Return (x, y) of the center of cell containing provided text 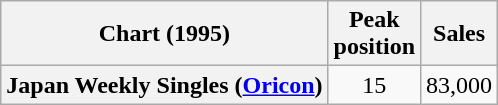
Japan Weekly Singles (Oricon) (164, 85)
Sales (460, 34)
15 (374, 85)
Chart (1995) (164, 34)
Peakposition (374, 34)
83,000 (460, 85)
